Return (x, y) of the center of cell containing provided text 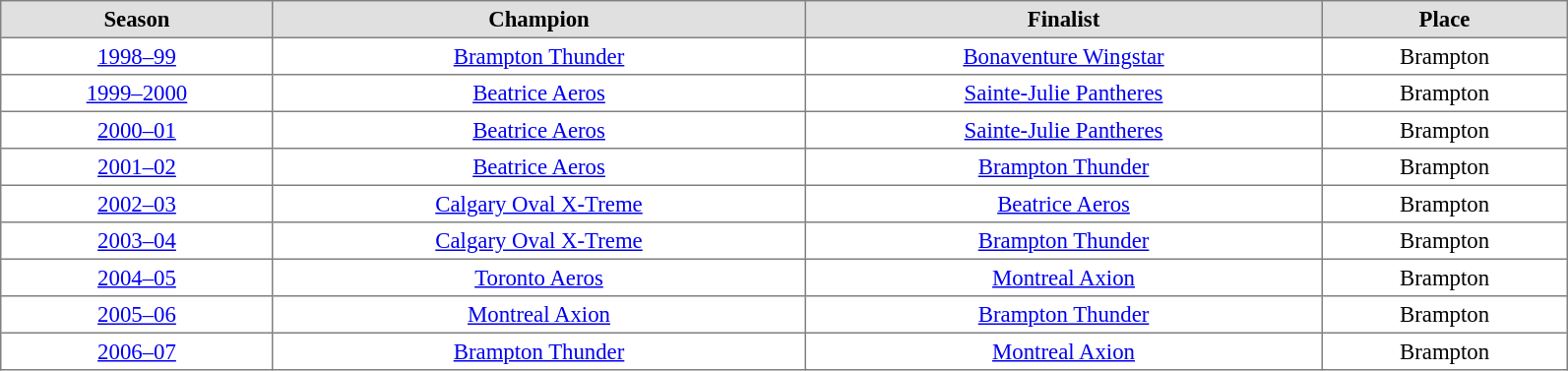
1998–99 (137, 56)
Finalist (1063, 20)
Champion (539, 20)
2006–07 (137, 351)
1999–2000 (137, 93)
Bonaventure Wingstar (1063, 56)
2005–06 (137, 315)
2000–01 (137, 130)
Toronto Aeros (539, 278)
Place (1445, 20)
2003–04 (137, 241)
2002–03 (137, 204)
Season (137, 20)
2001–02 (137, 167)
2004–05 (137, 278)
